Extract the [X, Y] coordinate from the center of the cell holding the provided text.  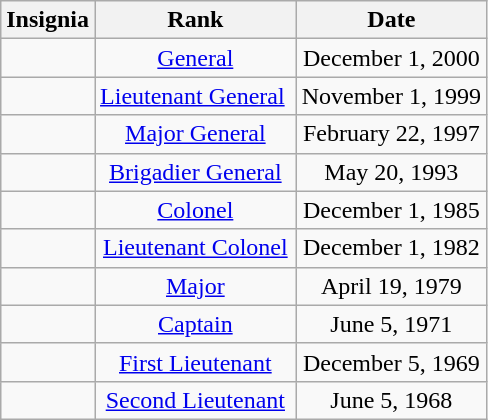
Major [196, 286]
Second Lieutenant [196, 400]
Brigadier General [196, 172]
Lieutenant General [196, 96]
November 1, 1999 [391, 96]
Lieutenant Colonel [196, 248]
February 22, 1997 [391, 134]
First Lieutenant [196, 362]
December 1, 1982 [391, 248]
June 5, 1971 [391, 324]
December 5, 1969 [391, 362]
Rank [196, 20]
Captain [196, 324]
April 19, 1979 [391, 286]
General [196, 58]
Major General [196, 134]
Insignia [48, 20]
December 1, 2000 [391, 58]
Date [391, 20]
May 20, 1993 [391, 172]
Colonel [196, 210]
June 5, 1968 [391, 400]
December 1, 1985 [391, 210]
